Output the [X, Y] coordinate of the center of the cell containing the given text.  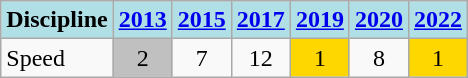
7 [202, 58]
2019 [320, 20]
2015 [202, 20]
2020 [378, 20]
Discipline [57, 20]
Speed [57, 58]
2013 [142, 20]
8 [378, 58]
2017 [260, 20]
12 [260, 58]
2022 [438, 20]
2 [142, 58]
